Output the (X, Y) coordinate of the center of the cell containing the given text.  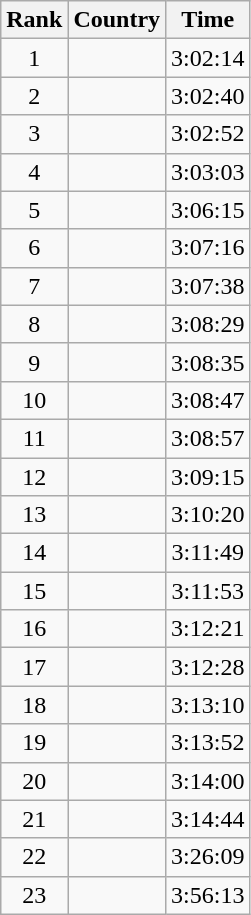
Country (117, 20)
8 (34, 324)
Rank (34, 20)
3:26:09 (208, 857)
4 (34, 172)
3:06:15 (208, 210)
16 (34, 629)
3:11:49 (208, 553)
3:08:57 (208, 438)
3:07:38 (208, 286)
19 (34, 743)
3:12:21 (208, 629)
22 (34, 857)
3:14:44 (208, 819)
3:02:52 (208, 134)
9 (34, 362)
3:12:28 (208, 667)
15 (34, 591)
3:07:16 (208, 248)
14 (34, 553)
3:11:53 (208, 591)
17 (34, 667)
3:14:00 (208, 781)
3:56:13 (208, 895)
12 (34, 477)
23 (34, 895)
13 (34, 515)
10 (34, 400)
3:08:47 (208, 400)
1 (34, 58)
5 (34, 210)
3:09:15 (208, 477)
20 (34, 781)
18 (34, 705)
Time (208, 20)
3 (34, 134)
21 (34, 819)
3:08:29 (208, 324)
3:13:10 (208, 705)
3:03:03 (208, 172)
3:13:52 (208, 743)
3:02:40 (208, 96)
3:10:20 (208, 515)
3:02:14 (208, 58)
3:08:35 (208, 362)
7 (34, 286)
11 (34, 438)
2 (34, 96)
6 (34, 248)
